Determine the [X, Y] coordinate at the center of the cell enclosing the given text.  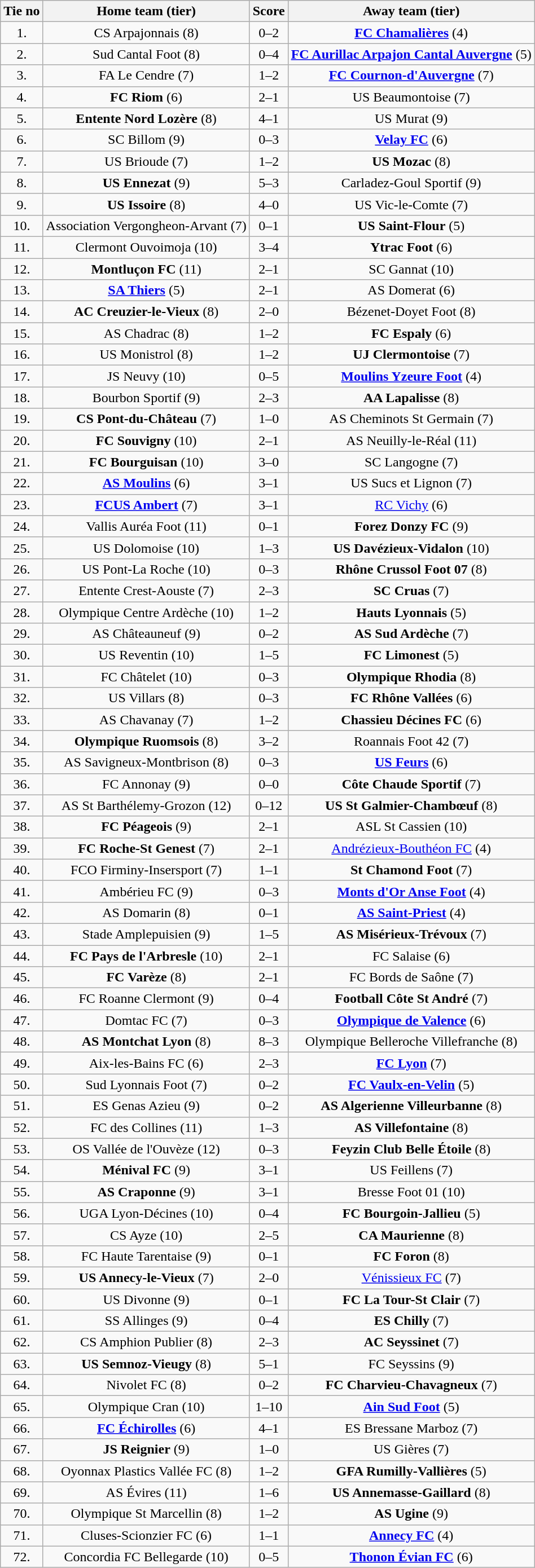
FC Échirolles (6) [146, 1428]
Chassieu Décines FC (6) [411, 720]
FC Chamalières (4) [411, 33]
47. [21, 1020]
AS Algerienne Villeurbanne (8) [411, 1106]
68. [21, 1471]
AS Chadrac (8) [146, 333]
13. [21, 290]
AS Ugine (9) [411, 1514]
AS Villefontaine (8) [411, 1127]
Hauts Lyonnais (5) [411, 612]
66. [21, 1428]
71. [21, 1535]
Home team (tier) [146, 11]
34. [21, 741]
Velay FC (6) [411, 140]
42. [21, 913]
Thonon Évian FC (6) [411, 1557]
Entente Nord Lozère (8) [146, 118]
40. [21, 870]
54. [21, 1170]
FC Roanne Clermont (9) [146, 999]
0–12 [269, 805]
4. [21, 97]
Rhône Crussol Foot 07 (8) [411, 569]
FC Cournon-d'Auvergne (7) [411, 76]
21. [21, 462]
US Dolomoise (10) [146, 548]
SC Cruas (7) [411, 591]
5–3 [269, 183]
AS Misérieux-Trévoux (7) [411, 934]
US Davézieux-Vidalon (10) [411, 548]
4–0 [269, 204]
27. [21, 591]
JS Neuvy (10) [146, 376]
FC Châtelet (10) [146, 677]
AS Moulins (6) [146, 483]
UJ Clermontoise (7) [411, 355]
Olympique Cran (10) [146, 1407]
UGA Lyon-Décines (10) [146, 1213]
FC Riom (6) [146, 97]
Nivolet FC (8) [146, 1385]
FC des Collines (11) [146, 1127]
Tie no [21, 11]
Clermont Ouvoimoja (10) [146, 247]
32. [21, 698]
ASL St Cassien (10) [411, 827]
63. [21, 1364]
48. [21, 1042]
AS Savigneux-Montbrison (8) [146, 763]
36. [21, 784]
US Semnoz-Vieugy (8) [146, 1364]
64. [21, 1385]
Ytrac Foot (6) [411, 247]
ES Bressane Marboz (7) [411, 1428]
US Murat (9) [411, 118]
CS Pont-du-Château (7) [146, 419]
FC Seyssins (9) [411, 1364]
US Sucs et Lignon (7) [411, 483]
41. [21, 891]
Annecy FC (4) [411, 1535]
Sud Lyonnais Foot (7) [146, 1085]
Carladez-Goul Sportif (9) [411, 183]
Stade Amplepuisien (9) [146, 934]
51. [21, 1106]
Monts d'Or Anse Foot (4) [411, 891]
Olympique Rhodia (8) [411, 677]
Moulins Yzeure Foot (4) [411, 376]
44. [21, 956]
Roannais Foot 42 (7) [411, 741]
US Ennezat (9) [146, 183]
3–2 [269, 741]
AS Domarin (8) [146, 913]
17. [21, 376]
AS Saint-Priest (4) [411, 913]
ES Genas Azieu (9) [146, 1106]
11. [21, 247]
FC Limonest (5) [411, 655]
FC Salaise (6) [411, 956]
AS Cheminots St Germain (7) [411, 419]
Bourbon Sportif (9) [146, 398]
3–0 [269, 462]
Oyonnax Plastics Vallée FC (8) [146, 1471]
US Annecy-le-Vieux (7) [146, 1278]
8–3 [269, 1042]
SS Allinges (9) [146, 1321]
AS Neuilly-le-Réal (11) [411, 441]
30. [21, 655]
65. [21, 1407]
AS Chavanay (7) [146, 720]
58. [21, 1256]
53. [21, 1149]
US Feillens (7) [411, 1170]
2. [21, 54]
Score [269, 11]
12. [21, 269]
7. [21, 161]
35. [21, 763]
Olympique Belleroche Villefranche (8) [411, 1042]
St Chamond Foot (7) [411, 870]
CS Amphion Publier (8) [146, 1342]
FC Souvigny (10) [146, 441]
US Monistrol (8) [146, 355]
US Feurs (6) [411, 763]
CS Arpajonnais (8) [146, 33]
18. [21, 398]
3–4 [269, 247]
FCUS Ambert (7) [146, 505]
49. [21, 1063]
FC Espaly (6) [411, 333]
FC Varèze (8) [146, 977]
AS Domerat (6) [411, 290]
US Divonne (9) [146, 1299]
22. [21, 483]
Côte Chaude Sportif (7) [411, 784]
US Issoire (8) [146, 204]
1–10 [269, 1407]
Bézenet-Doyet Foot (8) [411, 312]
Olympique Ruomsois (8) [146, 741]
25. [21, 548]
Sud Cantal Foot (8) [146, 54]
RC Vichy (6) [411, 505]
AS Châteauneuf (9) [146, 634]
5. [21, 118]
28. [21, 612]
46. [21, 999]
5–1 [269, 1364]
23. [21, 505]
43. [21, 934]
FC Bourgoin-Jallieu (5) [411, 1213]
ES Chilly (7) [411, 1321]
Ménival FC (9) [146, 1170]
Association Vergongheon-Arvant (7) [146, 226]
37. [21, 805]
US Saint-Flour (5) [411, 226]
FC Annonay (9) [146, 784]
9. [21, 204]
FC Bourguisan (10) [146, 462]
Andrézieux-Bouthéon FC (4) [411, 848]
Feyzin Club Belle Étoile (8) [411, 1149]
Olympique Centre Ardèche (10) [146, 612]
24. [21, 526]
8. [21, 183]
AC Seyssinet (7) [411, 1342]
Montluçon FC (11) [146, 269]
Football Côte St André (7) [411, 999]
19. [21, 419]
59. [21, 1278]
45. [21, 977]
AS St Barthélemy-Grozon (12) [146, 805]
FC La Tour-St Clair (7) [411, 1299]
50. [21, 1085]
57. [21, 1235]
OS Vallée de l'Ouvèze (12) [146, 1149]
FC Haute Tarentaise (9) [146, 1256]
56. [21, 1213]
Entente Crest-Aouste (7) [146, 591]
38. [21, 827]
AS Montchat Lyon (8) [146, 1042]
10. [21, 226]
Olympique St Marcellin (8) [146, 1514]
Vallis Auréa Foot (11) [146, 526]
33. [21, 720]
FC Charvieu-Chavagneux (7) [411, 1385]
70. [21, 1514]
FCO Firminy-Insersport (7) [146, 870]
AC Creuzier-le-Vieux (8) [146, 312]
FC Bords de Saône (7) [411, 977]
2–5 [269, 1235]
1. [21, 33]
39. [21, 848]
Domtac FC (7) [146, 1020]
FC Aurillac Arpajon Cantal Auvergne (5) [411, 54]
US Villars (8) [146, 698]
1–6 [269, 1492]
0–0 [269, 784]
Away team (tier) [411, 11]
Ambérieu FC (9) [146, 891]
US Gières (7) [411, 1450]
14. [21, 312]
SC Billom (9) [146, 140]
US Beaumontoise (7) [411, 97]
US Mozac (8) [411, 161]
Bresse Foot 01 (10) [411, 1192]
67. [21, 1450]
61. [21, 1321]
SC Gannat (10) [411, 269]
US Pont-La Roche (10) [146, 569]
62. [21, 1342]
AS Sud Ardèche (7) [411, 634]
FC Vaulx-en-Velin (5) [411, 1085]
US Reventin (10) [146, 655]
Ain Sud Foot (5) [411, 1407]
SA Thiers (5) [146, 290]
US Vic-le-Comte (7) [411, 204]
FC Rhône Vallées (6) [411, 698]
JS Reignier (9) [146, 1450]
US Annemasse-Gaillard (8) [411, 1492]
CA Maurienne (8) [411, 1235]
72. [21, 1557]
FC Lyon (7) [411, 1063]
31. [21, 677]
GFA Rumilly-Vallières (5) [411, 1471]
FC Péageois (9) [146, 827]
AA Lapalisse (8) [411, 398]
Forez Donzy FC (9) [411, 526]
52. [21, 1127]
FC Foron (8) [411, 1256]
29. [21, 634]
FC Pays de l'Arbresle (10) [146, 956]
CS Ayze (10) [146, 1235]
US St Galmier-Chambœuf (8) [411, 805]
SC Langogne (7) [411, 462]
15. [21, 333]
Olympique de Valence (6) [411, 1020]
60. [21, 1299]
Aix-les-Bains FC (6) [146, 1063]
Concordia FC Bellegarde (10) [146, 1557]
3. [21, 76]
16. [21, 355]
55. [21, 1192]
69. [21, 1492]
US Brioude (7) [146, 161]
AS Évires (11) [146, 1492]
FC Roche-St Genest (7) [146, 848]
AS Craponne (9) [146, 1192]
FA Le Cendre (7) [146, 76]
6. [21, 140]
26. [21, 569]
Cluses-Scionzier FC (6) [146, 1535]
20. [21, 441]
Vénissieux FC (7) [411, 1278]
